From the cell containing the given text, extract its center point as [x, y] coordinate. 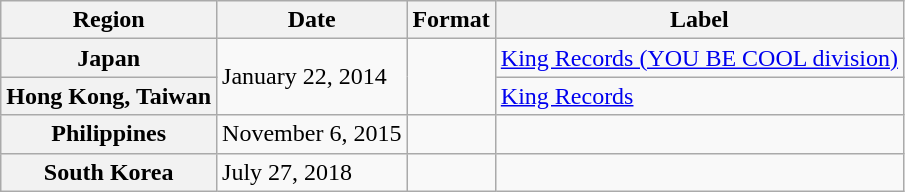
Date [312, 20]
King Records [699, 96]
King Records (YOU BE COOL division) [699, 58]
Japan [109, 58]
January 22, 2014 [312, 77]
Region [109, 20]
Hong Kong, Taiwan [109, 96]
November 6, 2015 [312, 134]
July 27, 2018 [312, 172]
Format [451, 20]
South Korea [109, 172]
Label [699, 20]
Philippines [109, 134]
